Provide the [X, Y] coordinate of the cell's center where the given text is located.  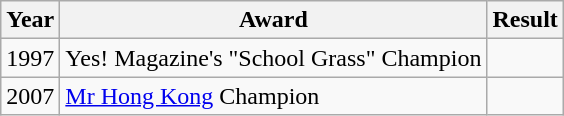
2007 [30, 96]
Result [525, 20]
Mr Hong Kong Champion [274, 96]
Year [30, 20]
1997 [30, 58]
Yes! Magazine's "School Grass" Champion [274, 58]
Award [274, 20]
